Locate the cell with the specified text and output its [X, Y] center coordinate. 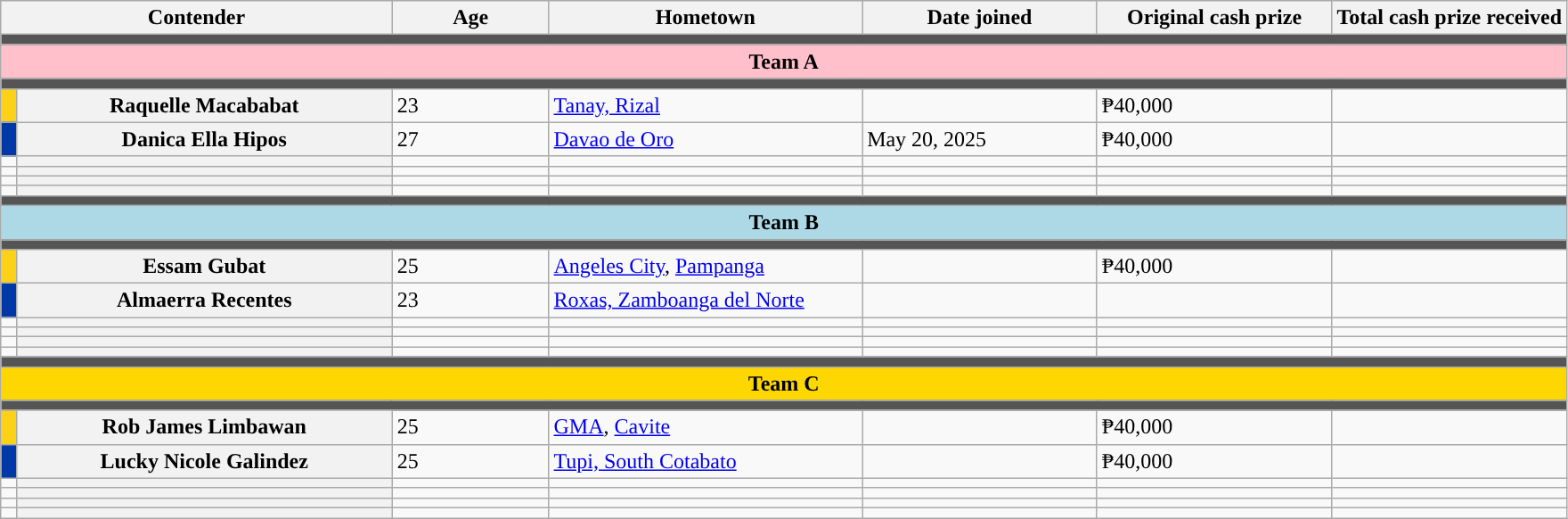
Team C [784, 383]
Roxas, Zamboanga del Norte [706, 301]
Original cash prize [1214, 18]
Date joined [980, 18]
GMA, Cavite [706, 427]
Total cash prize received [1450, 18]
Almaerra Recentes [204, 301]
Danica Ella Hipos [204, 139]
Contender [196, 18]
27 [470, 139]
Age [470, 18]
Lucky Nicole Galindez [204, 461]
May 20, 2025 [980, 139]
Tupi, South Cotabato [706, 461]
Team A [784, 62]
Davao de Oro [706, 139]
Angeles City, Pampanga [706, 267]
Raquelle Macababat [204, 105]
Essam Gubat [204, 267]
Team B [784, 222]
Hometown [706, 18]
Rob James Limbawan [204, 427]
Tanay, Rizal [706, 105]
